For the text-containing cell, return its midpoint in (X, Y) coordinate format. 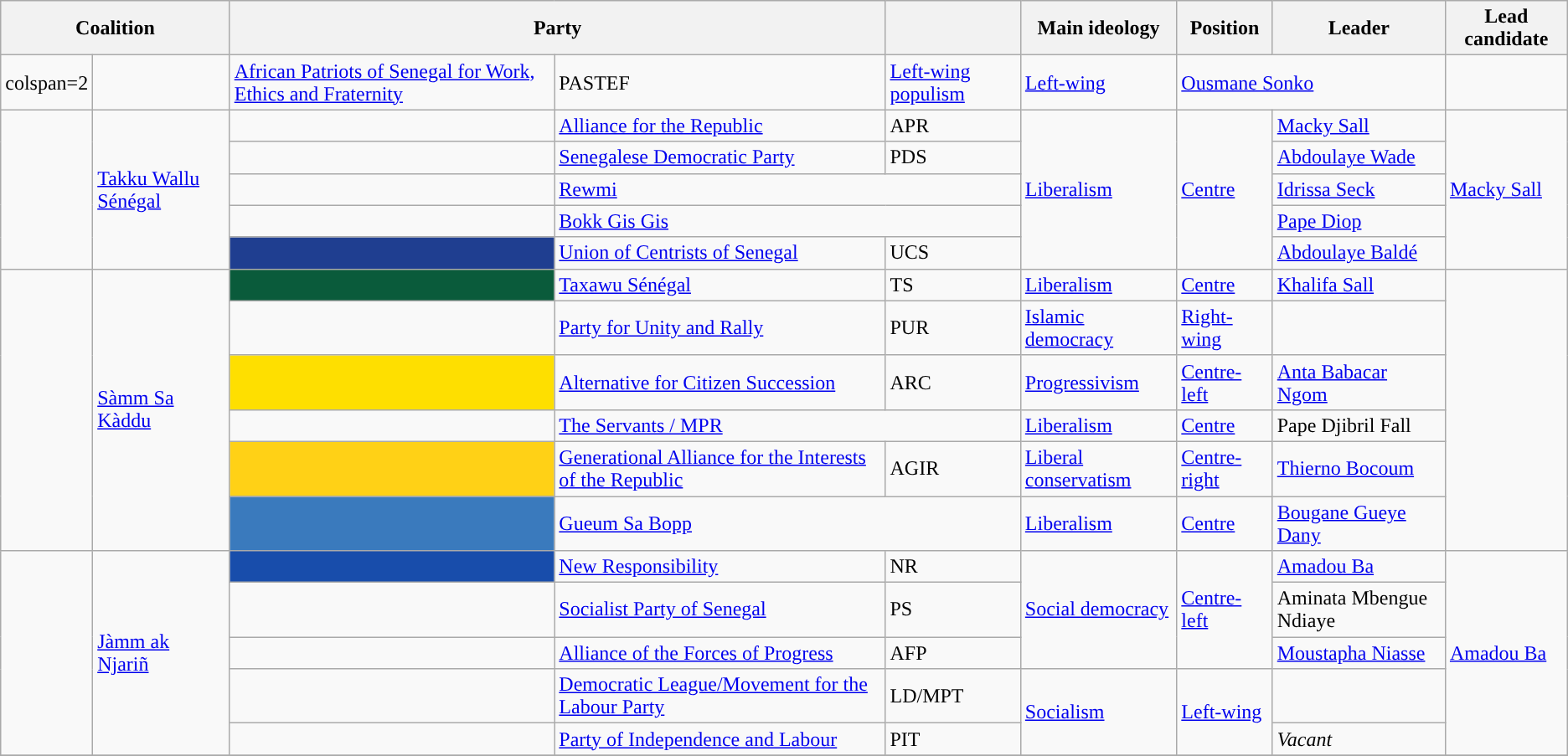
NR (953, 567)
Main ideology (1098, 28)
Left-wing populism (953, 82)
Taxawu Sénégal (720, 285)
Position (1225, 28)
Party of Independence and Labour (720, 739)
Bougane Gueye Dany (1359, 522)
UCS (953, 253)
Generational Alliance for the Interests of the Republic (720, 469)
Socialist Party of Senegal (720, 609)
Jàmm ak Njariñ (162, 653)
Rewmi (787, 189)
Centre-right (1225, 469)
TS (953, 285)
LD/MPT (953, 697)
colspan=2 (47, 82)
Thierno Bocoum (1359, 469)
Alternative for Citizen Succession (720, 382)
Senegalese Democratic Party (720, 157)
New Responsibility (720, 567)
PASTEF (720, 82)
PIT (953, 739)
Right-wing (1225, 328)
Sàmm Sa Kàddu (162, 409)
Pape Djibril Fall (1359, 425)
Abdoulaye Wade (1359, 157)
Coalition (116, 28)
Socialism (1098, 712)
Social democracy (1098, 609)
Party for Unity and Rally (720, 328)
AGIR (953, 469)
Pape Diop (1359, 221)
Union of Centrists of Senegal (720, 253)
Liberal conservatism (1098, 469)
PS (953, 609)
Abdoulaye Baldé (1359, 253)
Islamic democracy (1098, 328)
ARC (953, 382)
The Servants / MPR (787, 425)
Democratic League/Movement for the Labour Party (720, 697)
Takku Wallu Sénégal (162, 189)
Progressivism (1098, 382)
AFP (953, 653)
Vacant (1359, 739)
Alliance of the Forces of Progress (720, 653)
Idrissa Seck (1359, 189)
PDS (953, 157)
APR (953, 126)
Ousmane Sonko (1312, 82)
African Patriots of Senegal for Work, Ethics and Fraternity (392, 82)
Alliance for the Republic (720, 126)
Khalifa Sall (1359, 285)
Bokk Gis Gis (787, 221)
Aminata Mbengue Ndiaye (1359, 609)
Moustapha Niasse (1359, 653)
Party (558, 28)
PUR (953, 328)
Leader (1359, 28)
Gueum Sa Bopp (787, 522)
Anta Babacar Ngom (1359, 382)
Lead candidate (1506, 28)
